Return the [x, y] coordinate for the center point of the cell that contains the specified text.  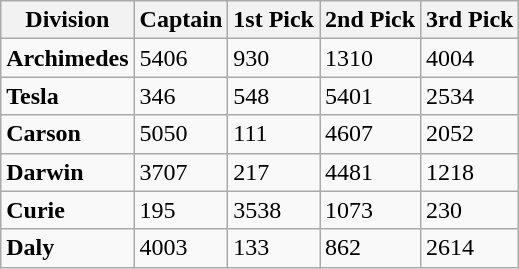
3538 [274, 210]
862 [370, 248]
230 [470, 210]
5050 [181, 134]
217 [274, 172]
5406 [181, 58]
930 [274, 58]
1218 [470, 172]
4607 [370, 134]
5401 [370, 96]
Darwin [68, 172]
2534 [470, 96]
1073 [370, 210]
Captain [181, 20]
195 [181, 210]
2614 [470, 248]
Tesla [68, 96]
4003 [181, 248]
548 [274, 96]
Curie [68, 210]
2052 [470, 134]
3707 [181, 172]
4004 [470, 58]
4481 [370, 172]
111 [274, 134]
1st Pick [274, 20]
Division [68, 20]
346 [181, 96]
1310 [370, 58]
3rd Pick [470, 20]
Daly [68, 248]
2nd Pick [370, 20]
133 [274, 248]
Archimedes [68, 58]
Carson [68, 134]
